Locate the cell with the specified text and output its [x, y] center coordinate. 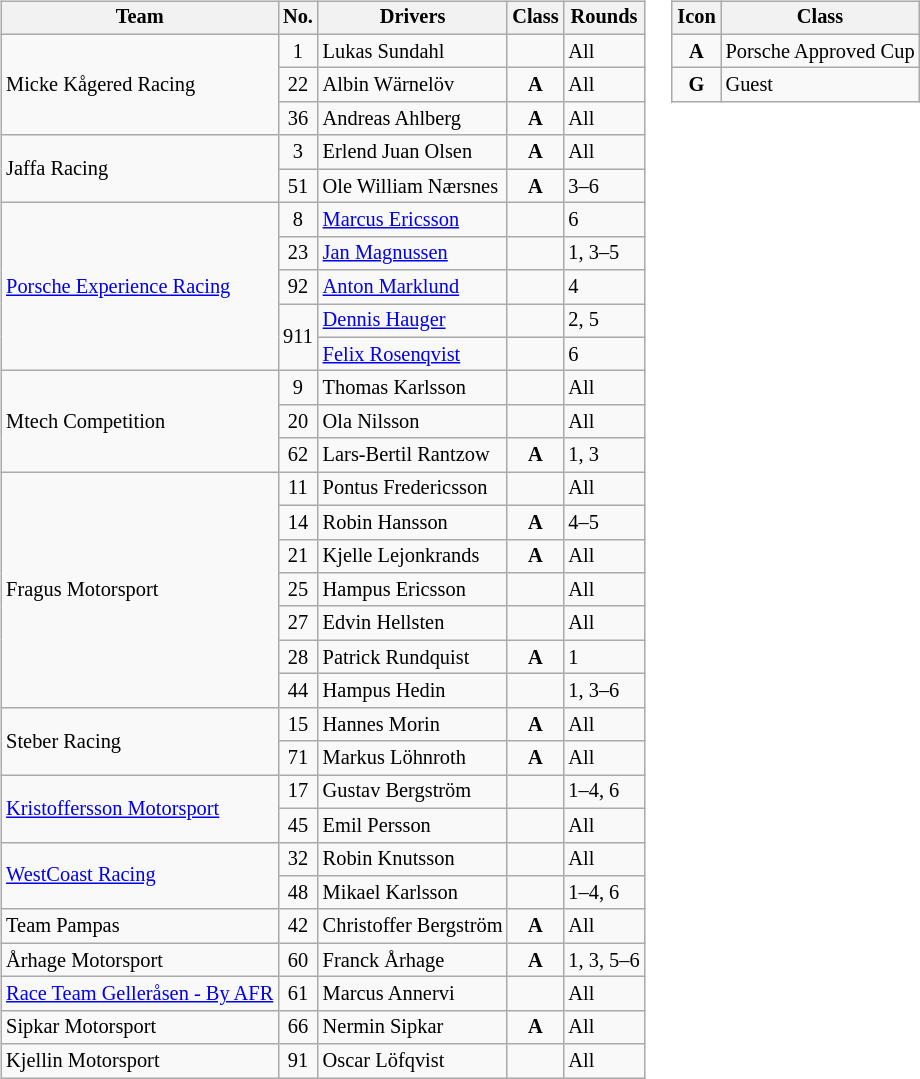
3 [298, 152]
Icon [696, 18]
Robin Knutsson [413, 859]
Franck Århage [413, 960]
32 [298, 859]
45 [298, 825]
36 [298, 119]
Christoffer Bergström [413, 926]
Oscar Löfqvist [413, 1061]
14 [298, 522]
51 [298, 186]
Sipkar Motorsport [140, 1027]
No. [298, 18]
66 [298, 1027]
Dennis Hauger [413, 321]
Marcus Annervi [413, 994]
Hannes Morin [413, 724]
Mtech Competition [140, 422]
60 [298, 960]
Århage Motorsport [140, 960]
8 [298, 220]
17 [298, 792]
Ola Nilsson [413, 422]
911 [298, 338]
Edvin Hellsten [413, 623]
9 [298, 388]
Markus Löhnroth [413, 758]
28 [298, 657]
Lars-Bertil Rantzow [413, 455]
Hampus Ericsson [413, 590]
Hampus Hedin [413, 691]
1, 3–6 [604, 691]
61 [298, 994]
42 [298, 926]
Kjelle Lejonkrands [413, 556]
Porsche Approved Cup [820, 51]
Erlend Juan Olsen [413, 152]
Robin Hansson [413, 522]
WestCoast Racing [140, 876]
Fragus Motorsport [140, 590]
4–5 [604, 522]
Emil Persson [413, 825]
2, 5 [604, 321]
Felix Rosenqvist [413, 354]
G [696, 85]
Rounds [604, 18]
Kristoffersson Motorsport [140, 808]
1, 3 [604, 455]
91 [298, 1061]
Nermin Sipkar [413, 1027]
Mikael Karlsson [413, 893]
Jaffa Racing [140, 168]
4 [604, 287]
44 [298, 691]
21 [298, 556]
Kjellin Motorsport [140, 1061]
3–6 [604, 186]
15 [298, 724]
Lukas Sundahl [413, 51]
Pontus Fredericsson [413, 489]
Anton Marklund [413, 287]
62 [298, 455]
Marcus Ericsson [413, 220]
1, 3–5 [604, 253]
Team Pampas [140, 926]
71 [298, 758]
Drivers [413, 18]
Patrick Rundquist [413, 657]
Thomas Karlsson [413, 388]
25 [298, 590]
Micke Kågered Racing [140, 84]
Albin Wärnelöv [413, 85]
Team [140, 18]
Guest [820, 85]
11 [298, 489]
27 [298, 623]
Andreas Ahlberg [413, 119]
23 [298, 253]
Race Team Gelleråsen - By AFR [140, 994]
Gustav Bergström [413, 792]
20 [298, 422]
1, 3, 5–6 [604, 960]
92 [298, 287]
48 [298, 893]
Porsche Experience Racing [140, 287]
Ole William Nærsnes [413, 186]
Steber Racing [140, 740]
22 [298, 85]
Jan Magnussen [413, 253]
